Search for the cell housing the specified text and yield its [x, y] center coordinate. 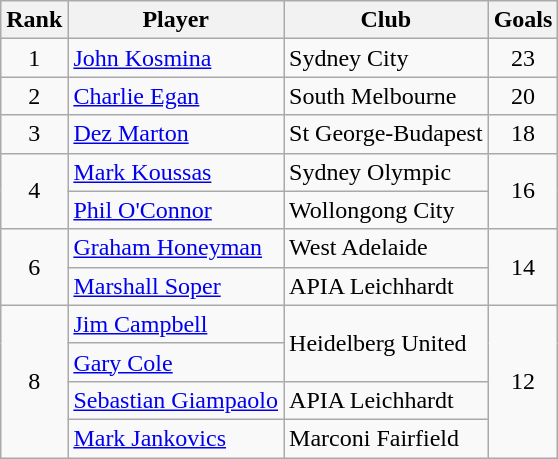
Mark Jankovics [176, 438]
West Adelaide [386, 248]
14 [523, 267]
South Melbourne [386, 96]
St George-Budapest [386, 134]
Sebastian Giampaolo [176, 400]
Player [176, 20]
Sydney Olympic [386, 172]
23 [523, 58]
Wollongong City [386, 210]
Dez Marton [176, 134]
Marconi Fairfield [386, 438]
4 [34, 191]
Rank [34, 20]
20 [523, 96]
3 [34, 134]
16 [523, 191]
Graham Honeyman [176, 248]
Charlie Egan [176, 96]
2 [34, 96]
Gary Cole [176, 362]
Club [386, 20]
Sydney City [386, 58]
18 [523, 134]
8 [34, 381]
1 [34, 58]
Heidelberg United [386, 343]
John Kosmina [176, 58]
12 [523, 381]
Phil O'Connor [176, 210]
Marshall Soper [176, 286]
Goals [523, 20]
Jim Campbell [176, 324]
6 [34, 267]
Mark Koussas [176, 172]
